From the cell containing the given text, extract its center point as [X, Y] coordinate. 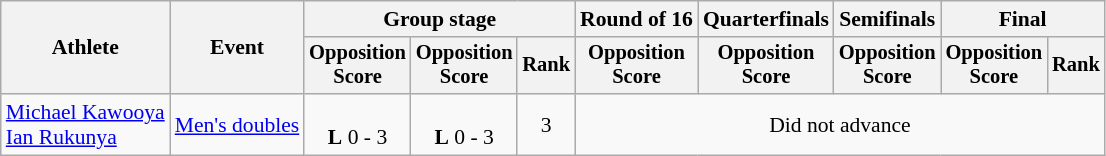
Event [238, 48]
Athlete [86, 48]
Group stage [440, 19]
Men's doubles [238, 124]
Quarterfinals [766, 19]
Semifinals [888, 19]
Round of 16 [636, 19]
3 [546, 124]
Final [1023, 19]
Did not advance [840, 124]
Michael KawooyaIan Rukunya [86, 124]
